For the text-containing cell, return its midpoint in [x, y] coordinate format. 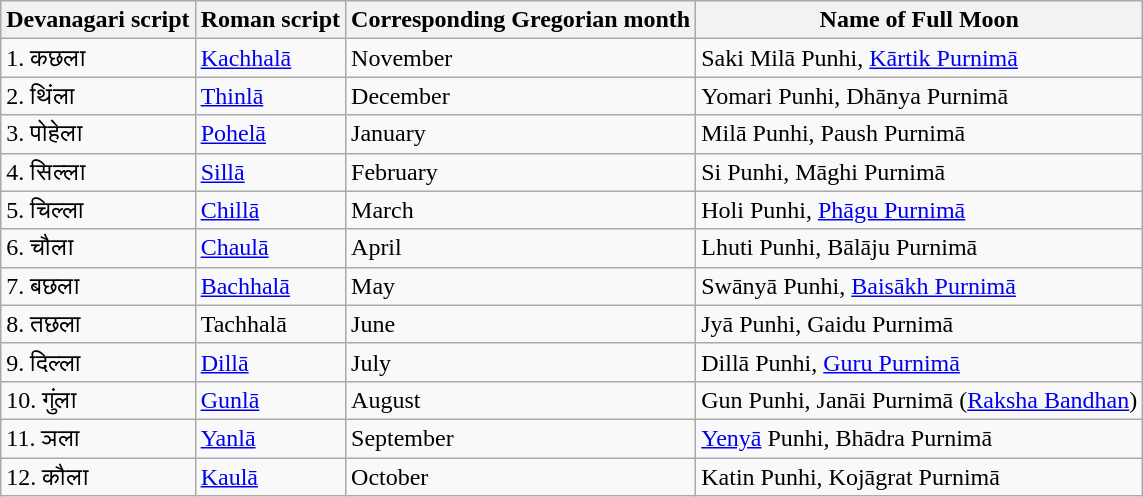
5. चिल्ला [98, 210]
Holi Punhi, Phāgu Purnimā [920, 210]
9. दिल्ला [98, 362]
Kaulā [270, 477]
May [521, 286]
7. बछला [98, 286]
June [521, 324]
Swānyā Punhi, Baisākh Purnimā [920, 286]
2. थिंला [98, 96]
10. गुंला [98, 400]
August [521, 400]
Bachhalā [270, 286]
Roman script [270, 20]
Name of Full Moon [920, 20]
11. ञला [98, 438]
Yanlā [270, 438]
6. चौला [98, 248]
Saki Milā Punhi, Kārtik Purnimā [920, 58]
November [521, 58]
December [521, 96]
12. कौला [98, 477]
Si Punhi, Māghi Purnimā [920, 172]
Lhuti Punhi, Bālāju Purnimā [920, 248]
1. कछला [98, 58]
Kachhalā [270, 58]
April [521, 248]
Corresponding Gregorian month [521, 20]
Chillā [270, 210]
Milā Punhi, Paush Purnimā [920, 134]
March [521, 210]
4. सिल्ला [98, 172]
Gun Punhi, Janāi Purnimā (Raksha Bandhan) [920, 400]
8. तछला [98, 324]
Dillā [270, 362]
Gunlā [270, 400]
July [521, 362]
Thinlā [270, 96]
January [521, 134]
Dillā Punhi, Guru Purnimā [920, 362]
Devanagari script [98, 20]
February [521, 172]
Sillā [270, 172]
September [521, 438]
Jyā Punhi, Gaidu Purnimā [920, 324]
Katin Punhi, Kojāgrat Purnimā [920, 477]
Pohelā [270, 134]
Chaulā [270, 248]
October [521, 477]
Yomari Punhi, Dhānya Purnimā [920, 96]
Yenyā Punhi, Bhādra Purnimā [920, 438]
Tachhalā [270, 324]
3. पोहेला [98, 134]
